Provide the [X, Y] coordinate of the cell's center where the given text is located.  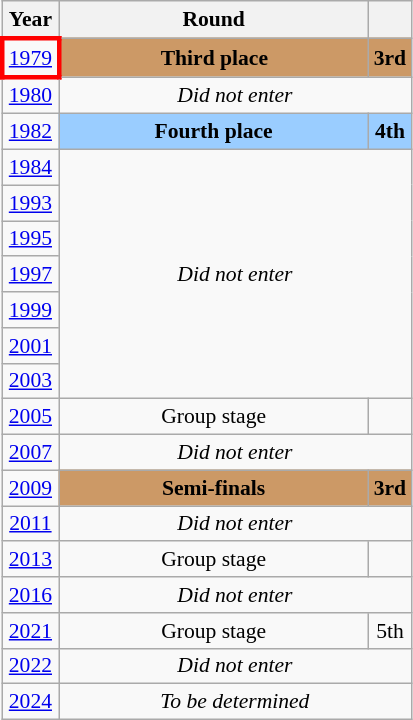
1980 [30, 96]
1982 [30, 132]
1984 [30, 168]
1979 [30, 58]
2013 [30, 560]
2001 [30, 346]
2007 [30, 453]
1997 [30, 275]
1995 [30, 239]
2024 [30, 702]
2005 [30, 417]
Semi-finals [214, 488]
4th [390, 132]
5th [390, 631]
Year [30, 20]
Fourth place [214, 132]
To be determined [236, 702]
1999 [30, 310]
2003 [30, 381]
Round [214, 20]
2011 [30, 524]
1993 [30, 203]
2022 [30, 666]
2021 [30, 631]
2016 [30, 595]
2009 [30, 488]
Third place [214, 58]
